Search for the cell housing the specified text and yield its [x, y] center coordinate. 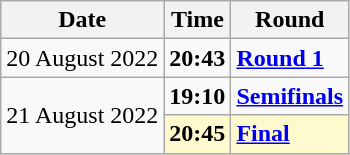
Semifinals [290, 96]
Date [82, 20]
Round [290, 20]
19:10 [198, 96]
Time [198, 20]
Round 1 [290, 58]
Final [290, 134]
20:45 [198, 134]
20:43 [198, 58]
21 August 2022 [82, 115]
20 August 2022 [82, 58]
